For the text-containing cell, return its midpoint in (x, y) coordinate format. 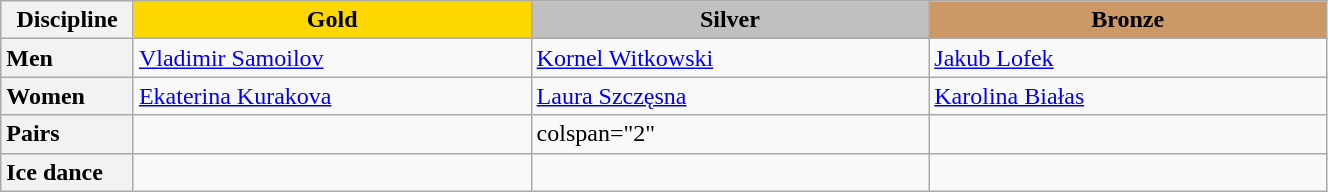
Ice dance (68, 172)
Women (68, 96)
Laura Szczęsna (730, 96)
Pairs (68, 134)
Ekaterina Kurakova (332, 96)
colspan="2" (730, 134)
Discipline (68, 20)
Kornel Witkowski (730, 58)
Gold (332, 20)
Jakub Lofek (1128, 58)
Bronze (1128, 20)
Karolina Białas (1128, 96)
Men (68, 58)
Vladimir Samoilov (332, 58)
Silver (730, 20)
